Detect which cell encompasses the target text, then output its (x, y) center coordinate. 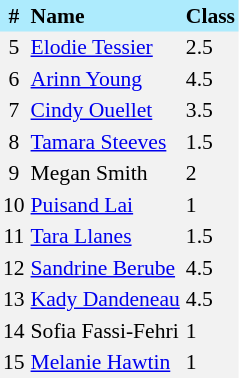
Melanie Hawtin (106, 362)
Cindy Ouellet (106, 110)
Name (106, 16)
2 (210, 174)
2.5 (210, 48)
Sandrine Berube (106, 268)
14 (14, 331)
Sofia Fassi-Fehri (106, 331)
Tara Llanes (106, 236)
9 (14, 174)
12 (14, 268)
7 (14, 110)
10 (14, 205)
5 (14, 48)
# (14, 16)
Megan Smith (106, 174)
Kady Dandeneau (106, 300)
13 (14, 300)
3.5 (210, 110)
Puisand Lai (106, 205)
15 (14, 362)
11 (14, 236)
Elodie Tessier (106, 48)
Class (210, 16)
6 (14, 79)
Tamara Steeves (106, 142)
8 (14, 142)
Arinn Young (106, 79)
